Find where the given text appears and provide that cell's center as [X, Y] coordinate. 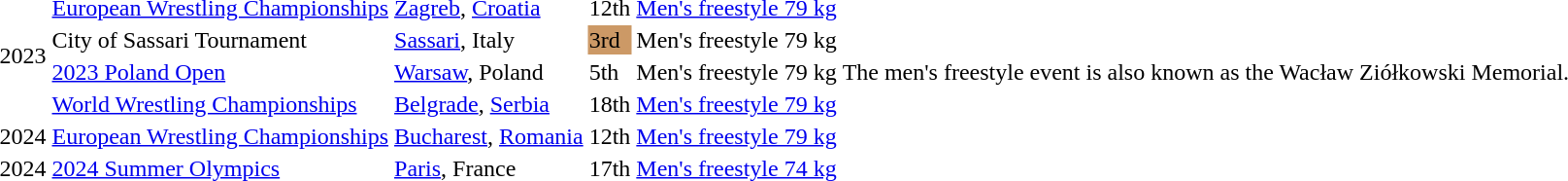
World Wrestling Championships [220, 104]
City of Sassari Tournament [220, 40]
Bucharest, Romania [489, 136]
European Wrestling Championships [220, 136]
Belgrade, Serbia [489, 104]
12th [610, 136]
18th [610, 104]
Warsaw, Poland [489, 72]
Sassari, Italy [489, 40]
5th [610, 72]
3rd [610, 40]
2023 Poland Open [220, 72]
